Return [x, y] of the center of cell containing provided text 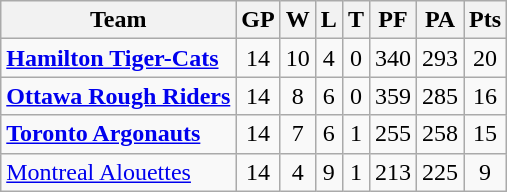
Team [118, 20]
15 [486, 134]
PF [392, 20]
GP [258, 20]
285 [440, 96]
10 [298, 58]
258 [440, 134]
225 [440, 172]
8 [298, 96]
255 [392, 134]
Toronto Argonauts [118, 134]
W [298, 20]
213 [392, 172]
Hamilton Tiger-Cats [118, 58]
L [328, 20]
Pts [486, 20]
Montreal Alouettes [118, 172]
20 [486, 58]
340 [392, 58]
7 [298, 134]
16 [486, 96]
359 [392, 96]
293 [440, 58]
T [356, 20]
PA [440, 20]
Ottawa Rough Riders [118, 96]
